Locate the cell with the specified text and output its [x, y] center coordinate. 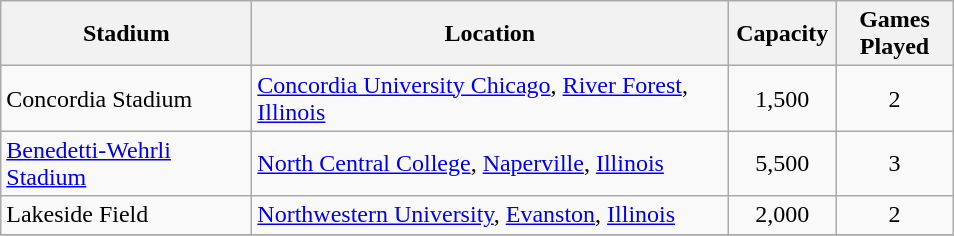
3 [894, 164]
Concordia University Chicago, River Forest, Illinois [490, 98]
Northwestern University, Evanston, Illinois [490, 215]
Games Played [894, 34]
1,500 [782, 98]
5,500 [782, 164]
North Central College, Naperville, Illinois [490, 164]
Concordia Stadium [126, 98]
Lakeside Field [126, 215]
Stadium [126, 34]
2,000 [782, 215]
Location [490, 34]
Benedetti-Wehrli Stadium [126, 164]
Capacity [782, 34]
